Scan for the cell matching the given text and deliver its (x, y) coordinate at center. 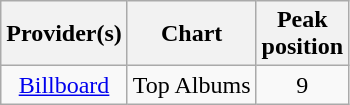
Billboard (64, 85)
Chart (192, 34)
Top Albums (192, 85)
Provider(s) (64, 34)
9 (302, 85)
Peakposition (302, 34)
